Output the [X, Y] coordinate of the center of the cell containing the given text.  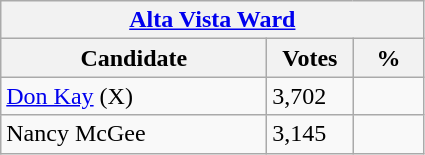
Candidate [134, 58]
3,145 [310, 134]
3,702 [310, 96]
Alta Vista Ward [212, 20]
Votes [310, 58]
Nancy McGee [134, 134]
% [388, 58]
Don Kay (X) [134, 96]
